Pinpoint the cell where the given text exists, returning its (X, Y) midpoint coordinate. 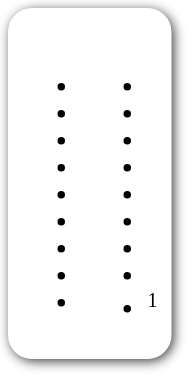
1 (122, 184)
